For the text-containing cell, return its midpoint in (X, Y) coordinate format. 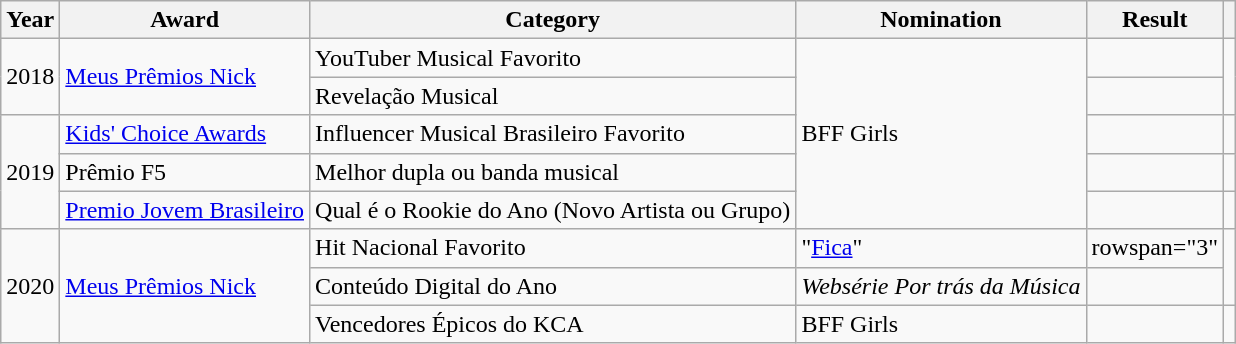
Qual é o Rookie do Ano (Novo Artista ou Grupo) (553, 210)
Kids' Choice Awards (185, 134)
Nomination (941, 20)
Category (553, 20)
Premio Jovem Brasileiro (185, 210)
Hit Nacional Favorito (553, 248)
Vencedores Épicos do KCA (553, 324)
Prêmio F5 (185, 172)
Websérie Por trás da Música (941, 286)
Conteúdo Digital do Ano (553, 286)
Result (1155, 20)
Influencer Musical Brasileiro Favorito (553, 134)
2018 (30, 77)
rowspan="3" (1155, 248)
YouTuber Musical Favorito (553, 58)
Melhor dupla ou banda musical (553, 172)
Year (30, 20)
2020 (30, 286)
2019 (30, 172)
Award (185, 20)
Revelação Musical (553, 96)
"Fica" (941, 248)
